Identify which cell holds the provided text, then report its [X, Y] central coordinate. 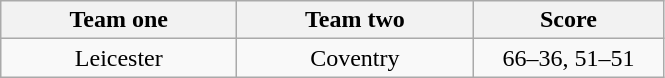
Leicester [119, 58]
Team two [355, 20]
66–36, 51–51 [568, 58]
Coventry [355, 58]
Score [568, 20]
Team one [119, 20]
